Locate the cell with the specified text and output its [x, y] center coordinate. 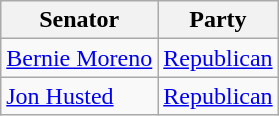
Party [218, 20]
Bernie Moreno [80, 58]
Senator [80, 20]
Jon Husted [80, 96]
